Identify which cell holds the provided text, then report its (X, Y) central coordinate. 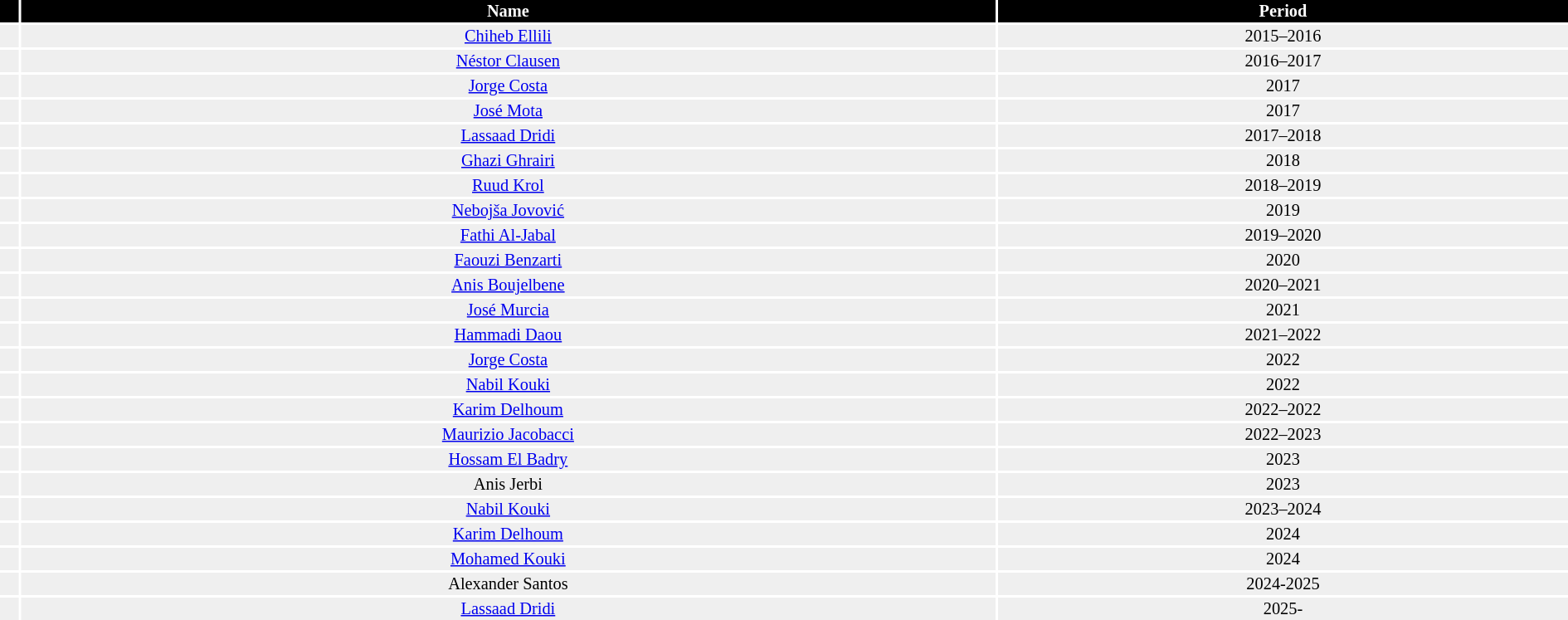
Hossam El Badry (508, 460)
2025- (1283, 609)
Mohamed Kouki (508, 559)
Anis Boujelbene (508, 286)
José Murcia (508, 310)
Name (508, 12)
Faouzi Benzarti (508, 261)
Alexander Santos (508, 584)
2023–2024 (1283, 510)
Ghazi Ghrairi (508, 161)
2018 (1283, 161)
2021–2022 (1283, 335)
Néstor Clausen (508, 61)
2017–2018 (1283, 136)
2024-2025 (1283, 584)
Fathi Al-Jabal (508, 236)
Ruud Krol (508, 186)
Maurizio Jacobacci (508, 435)
José Mota (508, 111)
2018–2019 (1283, 186)
2016–2017 (1283, 61)
Anis Jerbi (508, 485)
2020 (1283, 261)
Period (1283, 12)
Hammadi Daou (508, 335)
2020–2021 (1283, 286)
2019 (1283, 211)
Chiheb Ellili (508, 37)
2021 (1283, 310)
Nebojša Jovović (508, 211)
2022–2022 (1283, 410)
2015–2016 (1283, 37)
2022–2023 (1283, 435)
2019–2020 (1283, 236)
